Find where the given text appears and provide that cell's center as (X, Y) coordinate. 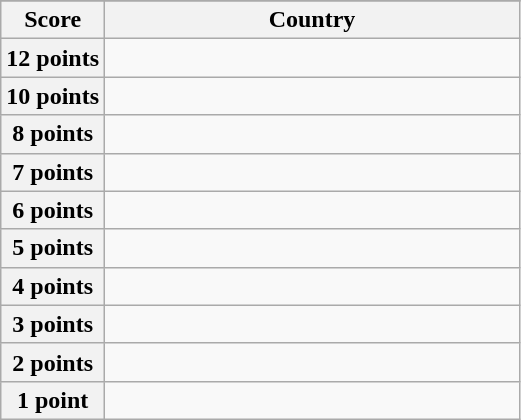
8 points (53, 134)
7 points (53, 172)
Country (312, 20)
10 points (53, 96)
6 points (53, 210)
3 points (53, 324)
5 points (53, 248)
Score (53, 20)
12 points (53, 58)
1 point (53, 400)
2 points (53, 362)
4 points (53, 286)
